Return the [X, Y] coordinate for the center point of the cell that contains the specified text.  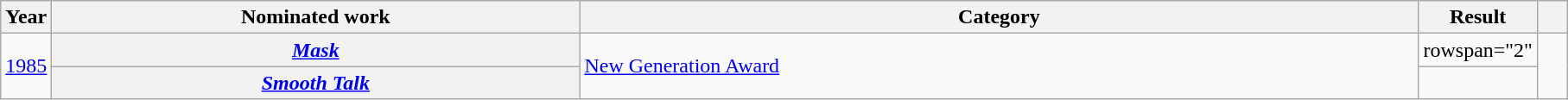
rowspan="2" [1478, 50]
Year [26, 17]
Result [1478, 17]
New Generation Award [999, 66]
Category [999, 17]
1985 [26, 66]
Mask [316, 50]
Nominated work [316, 17]
Smooth Talk [316, 83]
